Return the [x, y] coordinate for the center point of the cell that contains the specified text.  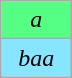
a [36, 20]
baa [36, 58]
